Output the [x, y] coordinate of the center of the cell containing the given text.  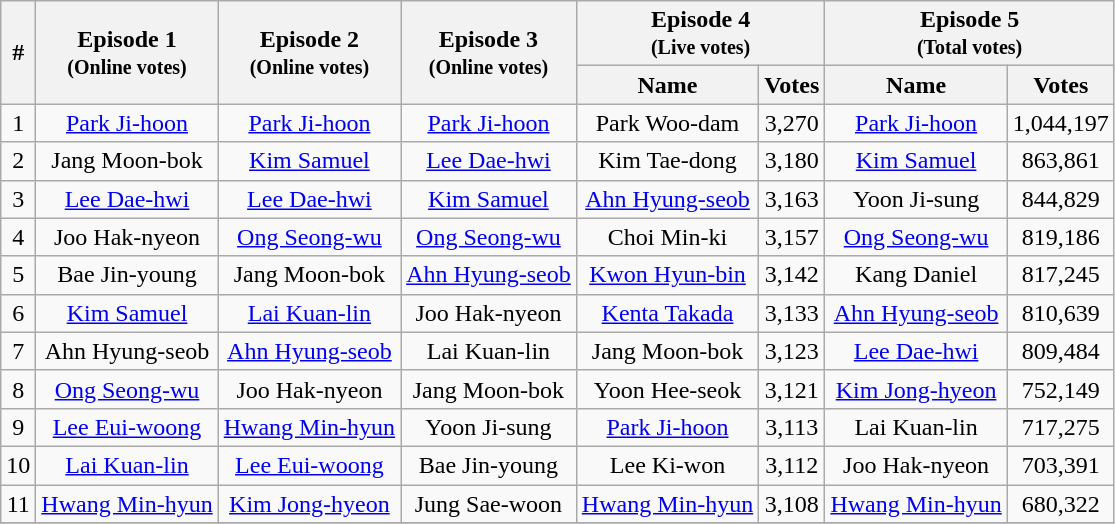
3,142 [792, 275]
4 [18, 237]
Episode 4(Live votes) [700, 34]
3,180 [792, 161]
3,163 [792, 199]
Episode 1(Online votes) [127, 52]
Kim Tae-dong [667, 161]
3 [18, 199]
3,133 [792, 313]
3,112 [792, 465]
Kwon Hyun-bin [667, 275]
810,639 [1060, 313]
3,121 [792, 389]
Jung Sae-woon [489, 503]
10 [18, 465]
Episode 5(Total votes) [970, 34]
3,157 [792, 237]
8 [18, 389]
752,149 [1060, 389]
3,123 [792, 351]
809,484 [1060, 351]
844,829 [1060, 199]
3,270 [792, 123]
717,275 [1060, 427]
9 [18, 427]
# [18, 52]
817,245 [1060, 275]
6 [18, 313]
Kang Daniel [916, 275]
Episode 3(Online votes) [489, 52]
703,391 [1060, 465]
11 [18, 503]
1,044,197 [1060, 123]
3,108 [792, 503]
819,186 [1060, 237]
Kenta Takada [667, 313]
3,113 [792, 427]
Lee Ki-won [667, 465]
Choi Min-ki [667, 237]
2 [18, 161]
7 [18, 351]
5 [18, 275]
Yoon Hee-seok [667, 389]
680,322 [1060, 503]
863,861 [1060, 161]
Park Woo-dam [667, 123]
Episode 2(Online votes) [309, 52]
1 [18, 123]
